Capture the cell that displays the provided text and extract its [x, y] central coordinate. 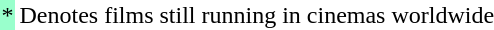
* [8, 15]
